From the cell containing the given text, extract its center point as [X, Y] coordinate. 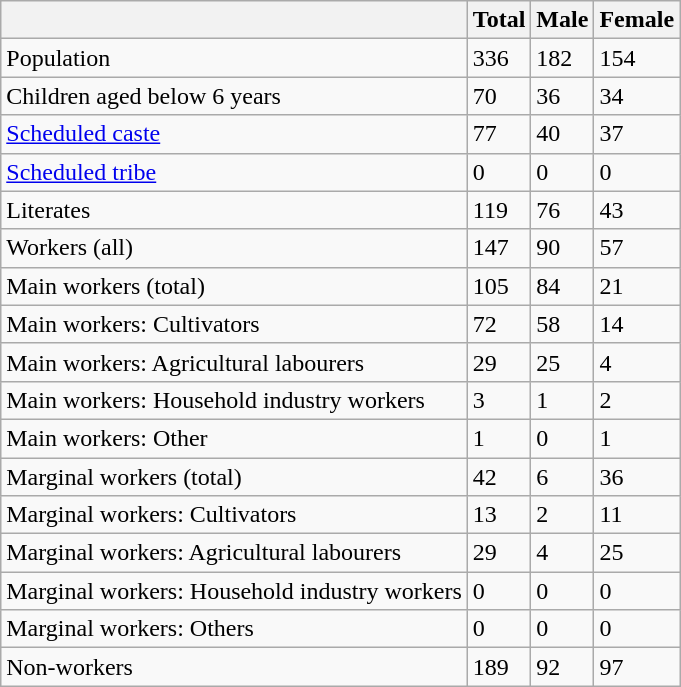
76 [562, 210]
Scheduled caste [234, 134]
77 [499, 134]
13 [499, 515]
Marginal workers (total) [234, 477]
3 [499, 400]
Workers (all) [234, 248]
72 [499, 324]
84 [562, 286]
105 [499, 286]
14 [637, 324]
119 [499, 210]
189 [499, 667]
Main workers (total) [234, 286]
40 [562, 134]
Marginal workers: Agricultural labourers [234, 553]
6 [562, 477]
11 [637, 515]
Non-workers [234, 667]
147 [499, 248]
Total [499, 20]
57 [637, 248]
58 [562, 324]
34 [637, 96]
Literates [234, 210]
Male [562, 20]
Main workers: Other [234, 438]
154 [637, 58]
Main workers: Agricultural labourers [234, 362]
21 [637, 286]
42 [499, 477]
Female [637, 20]
Main workers: Household industry workers [234, 400]
Marginal workers: Others [234, 629]
43 [637, 210]
70 [499, 96]
Main workers: Cultivators [234, 324]
90 [562, 248]
Scheduled tribe [234, 172]
Population [234, 58]
37 [637, 134]
182 [562, 58]
Marginal workers: Household industry workers [234, 591]
Children aged below 6 years [234, 96]
97 [637, 667]
336 [499, 58]
Marginal workers: Cultivators [234, 515]
92 [562, 667]
